Capture the cell that displays the provided text and extract its [x, y] central coordinate. 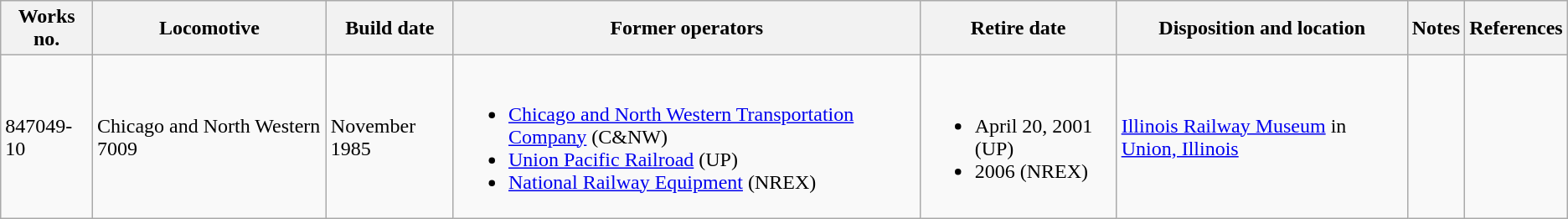
847049-10 [47, 137]
Illinois Railway Museum in Union, Illinois [1261, 137]
November 1985 [389, 137]
Locomotive [209, 29]
Disposition and location [1261, 29]
Notes [1436, 29]
Former operators [687, 29]
Build date [389, 29]
April 20, 2001 (UP)2006 (NREX) [1019, 137]
Chicago and North Western Transportation Company (C&NW)Union Pacific Railroad (UP)National Railway Equipment (NREX) [687, 137]
Retire date [1019, 29]
Chicago and North Western 7009 [209, 137]
Works no. [47, 29]
References [1516, 29]
